Provide the [x, y] coordinate of the cell's center where the given text is located.  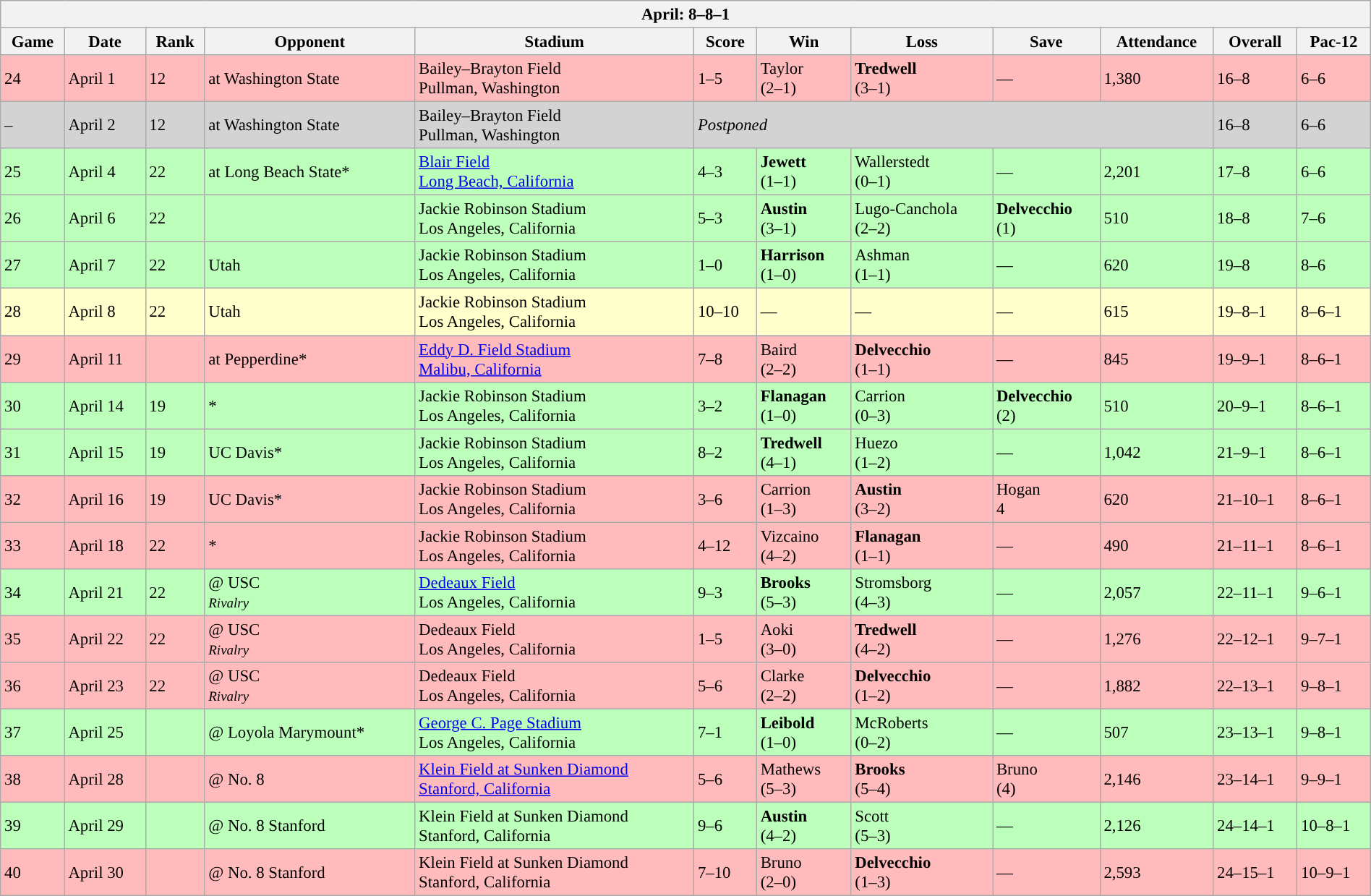
7–1 [726, 732]
April: 8–8–1 [685, 14]
36 [33, 686]
@ No. 8 [309, 780]
19–9–1 [1255, 359]
10–8–1 [1334, 826]
Pac-12 [1334, 41]
April 18 [105, 545]
April 8 [105, 312]
4–12 [726, 545]
21–9–1 [1255, 453]
April 28 [105, 780]
Stadium [555, 41]
18–8 [1255, 218]
35 [33, 639]
April 15 [105, 453]
24–15–1 [1255, 872]
April 22 [105, 639]
10–10 [726, 312]
Delvecchio(2) [1046, 405]
Baird(2–2) [804, 359]
Wallerstedt (0–1) [922, 172]
22–13–1 [1255, 686]
20–9–1 [1255, 405]
Bruno(2–0) [804, 872]
9–6–1 [1334, 592]
Score [726, 41]
April 2 [105, 126]
490 [1157, 545]
Clarke(2–2) [804, 686]
2,146 [1157, 780]
Huezo(1–2) [922, 453]
April 4 [105, 172]
Eddy D. Field StadiumMalibu, California [555, 359]
April 11 [105, 359]
Loss [922, 41]
32 [33, 499]
Vizcaino(4–2) [804, 545]
Save [1046, 41]
April 30 [105, 872]
29 [33, 359]
37 [33, 732]
25 [33, 172]
1,276 [1157, 639]
Date [105, 41]
17–8 [1255, 172]
Scott(5–3) [922, 826]
April 6 [105, 218]
1–0 [726, 265]
30 [33, 405]
at Pepperdine* [309, 359]
Lugo-Canchola(2–2) [922, 218]
2,593 [1157, 872]
– [33, 126]
George C. Page StadiumLos Angeles, California [555, 732]
39 [33, 826]
Game [33, 41]
9–9–1 [1334, 780]
5–3 [726, 218]
Carrion(1–3) [804, 499]
Attendance [1157, 41]
Delvecchio(1–2) [922, 686]
Brooks(5–3) [804, 592]
23–13–1 [1255, 732]
615 [1157, 312]
April 29 [105, 826]
Win [804, 41]
Jewett(1–1) [804, 172]
4–3 [726, 172]
26 [33, 218]
Delvecchio(1–3) [922, 872]
21–11–1 [1255, 545]
22–11–1 [1255, 592]
2,126 [1157, 826]
Opponent [309, 41]
Hogan4 [1046, 499]
Tredwell (3–1) [922, 78]
April 21 [105, 592]
1,042 [1157, 453]
31 [33, 453]
9–6 [726, 826]
2,201 [1157, 172]
19–8 [1255, 265]
34 [33, 592]
40 [33, 872]
Ashman (1–1) [922, 265]
Overall [1255, 41]
22–12–1 [1255, 639]
Tredwell(4–1) [804, 453]
33 [33, 545]
Harrison(1–0) [804, 265]
8–6 [1334, 265]
19–8–1 [1255, 312]
3–6 [726, 499]
April 7 [105, 265]
Taylor (2–1) [804, 78]
2,057 [1157, 592]
24–14–1 [1255, 826]
April 1 [105, 78]
at Long Beach State* [309, 172]
507 [1157, 732]
38 [33, 780]
24 [33, 78]
April 14 [105, 405]
Mathews (5–3) [804, 780]
845 [1157, 359]
1,882 [1157, 686]
Flanagan(1–1) [922, 545]
McRoberts(0–2) [922, 732]
1,380 [1157, 78]
Leibold(1–0) [804, 732]
9–3 [726, 592]
27 [33, 265]
Delvecchio(1) [1046, 218]
7–6 [1334, 218]
21–10–1 [1255, 499]
Rank [175, 41]
28 [33, 312]
23–14–1 [1255, 780]
Austin(4–2) [804, 826]
Blair FieldLong Beach, California [555, 172]
Austin(3–2) [922, 499]
Bruno (4) [1046, 780]
7–10 [726, 872]
April 16 [105, 499]
9–7–1 [1334, 639]
Flanagan (1–0) [804, 405]
Postponed [954, 126]
Brooks (5–4) [922, 780]
3–2 [726, 405]
Stromsborg(4–3) [922, 592]
7–8 [726, 359]
Tredwell(4–2) [922, 639]
8–2 [726, 453]
10–9–1 [1334, 872]
April 23 [105, 686]
Carrion(0–3) [922, 405]
@ Loyola Marymount* [309, 732]
Delvecchio(1–1) [922, 359]
Aoki(3–0) [804, 639]
Austin (3–1) [804, 218]
April 25 [105, 732]
